Return the (X, Y) coordinate for the center point of the cell that contains the specified text.  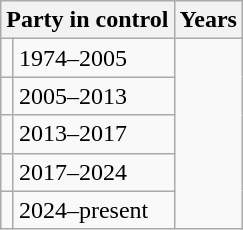
2005–2013 (94, 96)
1974–2005 (94, 58)
Years (208, 20)
2024–present (94, 210)
Party in control (88, 20)
2013–2017 (94, 134)
2017–2024 (94, 172)
